Detect which cell encompasses the target text, then output its [X, Y] center coordinate. 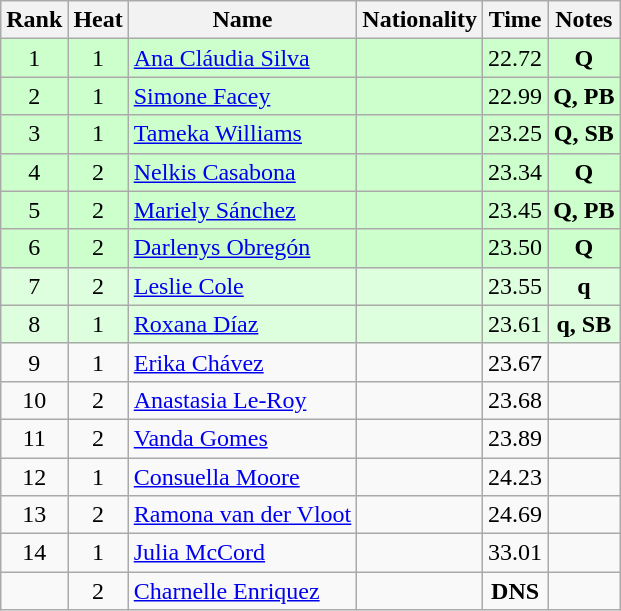
Roxana Díaz [242, 324]
8 [34, 324]
Time [516, 20]
24.69 [516, 515]
Anastasia Le-Roy [242, 400]
24.23 [516, 477]
23.68 [516, 400]
5 [34, 210]
Nelkis Casabona [242, 172]
Darlenys Obregón [242, 248]
23.45 [516, 210]
3 [34, 134]
4 [34, 172]
23.61 [516, 324]
Ana Cláudia Silva [242, 58]
33.01 [516, 553]
22.99 [516, 96]
Julia McCord [242, 553]
23.50 [516, 248]
Ramona van der Vloot [242, 515]
6 [34, 248]
23.55 [516, 286]
12 [34, 477]
Simone Facey [242, 96]
13 [34, 515]
DNS [516, 591]
9 [34, 362]
Nationality [420, 20]
Rank [34, 20]
q [584, 286]
10 [34, 400]
Consuella Moore [242, 477]
23.89 [516, 438]
23.67 [516, 362]
7 [34, 286]
Name [242, 20]
11 [34, 438]
Vanda Gomes [242, 438]
Leslie Cole [242, 286]
Mariely Sánchez [242, 210]
Notes [584, 20]
q, SB [584, 324]
23.34 [516, 172]
23.25 [516, 134]
Q, SB [584, 134]
Charnelle Enriquez [242, 591]
Erika Chávez [242, 362]
Heat [98, 20]
14 [34, 553]
22.72 [516, 58]
Tameka Williams [242, 134]
